Detect which cell encompasses the target text, then output its [X, Y] center coordinate. 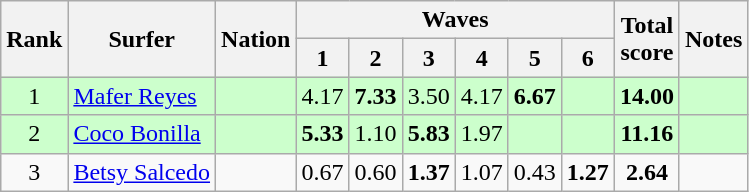
1.27 [588, 172]
2.64 [646, 172]
1.07 [482, 172]
Totalscore [646, 39]
0.43 [534, 172]
6.67 [534, 96]
Notes [713, 39]
Rank [34, 39]
1.10 [376, 134]
1.37 [428, 172]
0.60 [376, 172]
7.33 [376, 96]
4 [482, 58]
1.97 [482, 134]
5.33 [322, 134]
6 [588, 58]
3.50 [428, 96]
5 [534, 58]
0.67 [322, 172]
Nation [256, 39]
11.16 [646, 134]
5.83 [428, 134]
14.00 [646, 96]
Waves [455, 20]
Betsy Salcedo [142, 172]
Surfer [142, 39]
Coco Bonilla [142, 134]
Mafer Reyes [142, 96]
